Locate the cell with the specified text and output its [X, Y] center coordinate. 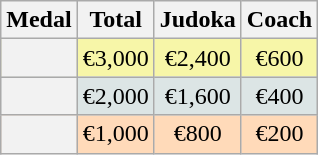
€1,000 [116, 134]
€600 [279, 58]
Judoka [198, 20]
€200 [279, 134]
€2,400 [198, 58]
€400 [279, 96]
€800 [198, 134]
€1,600 [198, 96]
€2,000 [116, 96]
Medal [39, 20]
Total [116, 20]
€3,000 [116, 58]
Coach [279, 20]
